For the text-containing cell, return its midpoint in [X, Y] coordinate format. 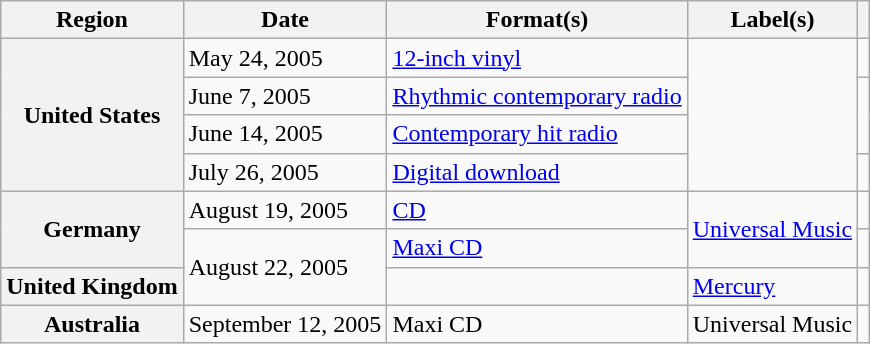
August 19, 2005 [285, 210]
June 7, 2005 [285, 96]
Australia [92, 324]
Label(s) [772, 20]
August 22, 2005 [285, 267]
Region [92, 20]
United States [92, 115]
Germany [92, 229]
Digital download [537, 172]
Rhythmic contemporary radio [537, 96]
United Kingdom [92, 286]
September 12, 2005 [285, 324]
June 14, 2005 [285, 134]
Date [285, 20]
Mercury [772, 286]
July 26, 2005 [285, 172]
CD [537, 210]
12-inch vinyl [537, 58]
Contemporary hit radio [537, 134]
Format(s) [537, 20]
May 24, 2005 [285, 58]
